Search for the cell housing the specified text and yield its [x, y] center coordinate. 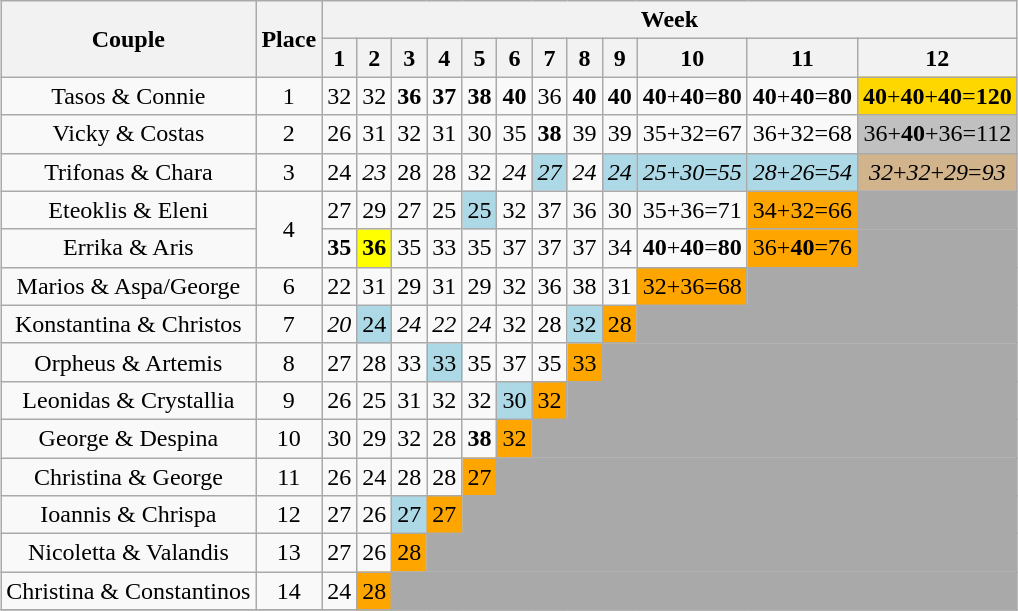
36+40=76 [802, 248]
Place [289, 39]
Christina & Constantinos [128, 591]
34+32=66 [802, 210]
34 [620, 248]
Vicky & Costas [128, 134]
32+36=68 [692, 286]
13 [289, 553]
35+32=67 [692, 134]
32+32+29=93 [937, 172]
Nicoletta & Valandis [128, 553]
Tasos & Connie [128, 96]
5 [480, 58]
35+36=71 [692, 210]
George & Despina [128, 438]
36+32=68 [802, 134]
Christina & George [128, 477]
23 [374, 172]
Ioannis & Chrispa [128, 515]
Eteoklis & Eleni [128, 210]
Week [670, 20]
Trifonas & Chara [128, 172]
Konstantina & Christos [128, 324]
36+40+36=112 [937, 134]
Couple [128, 39]
Errika & Aris [128, 248]
25+30=55 [692, 172]
Marios & Aspa/George [128, 286]
Leonidas & Crystallia [128, 400]
14 [289, 591]
20 [340, 324]
28+26=54 [802, 172]
40+40+40=120 [937, 96]
Orpheus & Artemis [128, 362]
